Extract the (x, y) coordinate from the center of the cell holding the provided text.  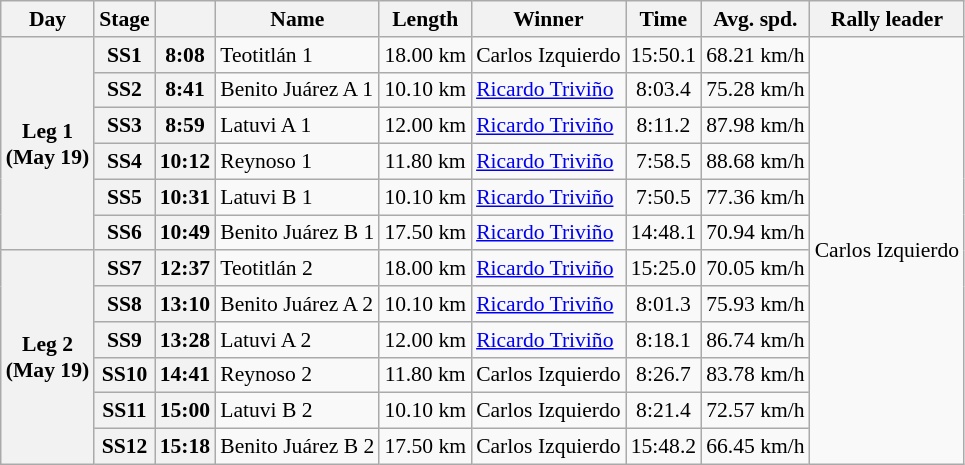
10:31 (185, 197)
SS1 (124, 55)
15:18 (185, 447)
8:08 (185, 55)
SS10 (124, 375)
8:21.4 (664, 411)
7:50.5 (664, 197)
SS11 (124, 411)
Latuvi A 1 (297, 126)
Latuvi B 2 (297, 411)
77.36 km/h (755, 197)
Benito Juárez B 1 (297, 233)
SS6 (124, 233)
10:49 (185, 233)
13:10 (185, 304)
Latuvi B 1 (297, 197)
15:25.0 (664, 269)
Latuvi A 2 (297, 340)
8:26.7 (664, 375)
72.57 km/h (755, 411)
8:03.4 (664, 90)
88.68 km/h (755, 162)
SS2 (124, 90)
Avg. spd. (755, 19)
Benito Juárez A 1 (297, 90)
8:59 (185, 126)
SS4 (124, 162)
Day (48, 19)
10:12 (185, 162)
SS8 (124, 304)
86.74 km/h (755, 340)
Stage (124, 19)
75.28 km/h (755, 90)
Rally leader (888, 19)
66.45 km/h (755, 447)
8:11.2 (664, 126)
8:41 (185, 90)
Teotitlán 1 (297, 55)
Reynoso 2 (297, 375)
87.98 km/h (755, 126)
Time (664, 19)
SS5 (124, 197)
70.94 km/h (755, 233)
8:18.1 (664, 340)
SS3 (124, 126)
Winner (548, 19)
70.05 km/h (755, 269)
14:41 (185, 375)
8:01.3 (664, 304)
7:58.5 (664, 162)
Teotitlán 2 (297, 269)
13:28 (185, 340)
SS7 (124, 269)
15:00 (185, 411)
83.78 km/h (755, 375)
Leg 2(May 19) (48, 358)
12:37 (185, 269)
15:48.2 (664, 447)
68.21 km/h (755, 55)
75.93 km/h (755, 304)
Leg 1(May 19) (48, 144)
Length (425, 19)
15:50.1 (664, 55)
Reynoso 1 (297, 162)
Benito Juárez A 2 (297, 304)
SS12 (124, 447)
Benito Juárez B 2 (297, 447)
SS9 (124, 340)
14:48.1 (664, 233)
Name (297, 19)
